For the text-containing cell, return its midpoint in (x, y) coordinate format. 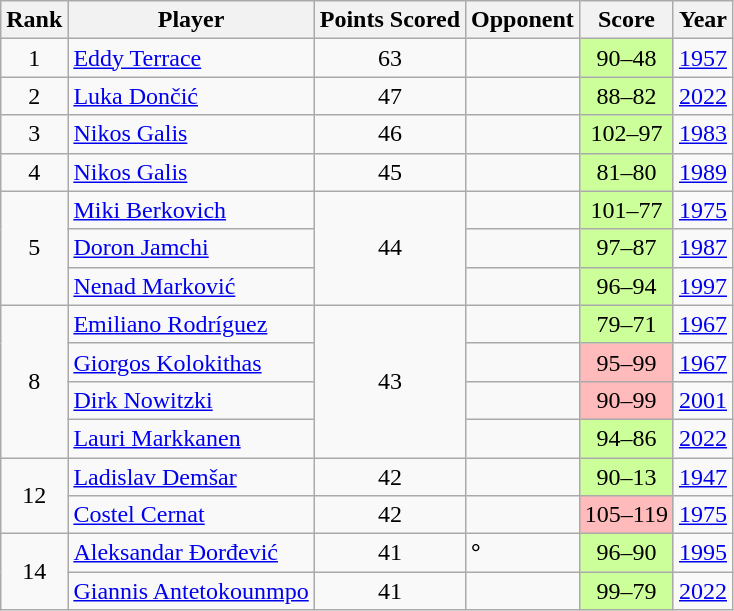
99–79 (626, 591)
63 (390, 58)
Giannis Antetokounmpo (191, 591)
5 (34, 248)
14 (34, 572)
1997 (702, 286)
90–13 (626, 477)
46 (390, 134)
3 (34, 134)
Emiliano Rodríguez (191, 324)
105–119 (626, 515)
Points Scored (390, 20)
4 (34, 172)
90–99 (626, 400)
45 (390, 172)
81–80 (626, 172)
1983 (702, 134)
47 (390, 96)
Doron Jamchi (191, 248)
1987 (702, 248)
96–90 (626, 553)
102–97 (626, 134)
44 (390, 248)
Player (191, 20)
° (523, 553)
1989 (702, 172)
88–82 (626, 96)
97–87 (626, 248)
1947 (702, 477)
94–86 (626, 438)
Eddy Terrace (191, 58)
1995 (702, 553)
101–77 (626, 210)
Year (702, 20)
1 (34, 58)
Nenad Marković (191, 286)
12 (34, 496)
Score (626, 20)
Aleksandar Đorđević (191, 553)
Giorgos Kolokithas (191, 362)
Opponent (523, 20)
Rank (34, 20)
Dirk Nowitzki (191, 400)
Costel Cernat (191, 515)
2001 (702, 400)
Miki Berkovich (191, 210)
Ladislav Demšar (191, 477)
8 (34, 381)
95–99 (626, 362)
96–94 (626, 286)
90–48 (626, 58)
79–71 (626, 324)
43 (390, 381)
2 (34, 96)
Lauri Markkanen (191, 438)
1957 (702, 58)
Luka Dončić (191, 96)
